Return the [X, Y] coordinate for the center point of the cell that contains the specified text.  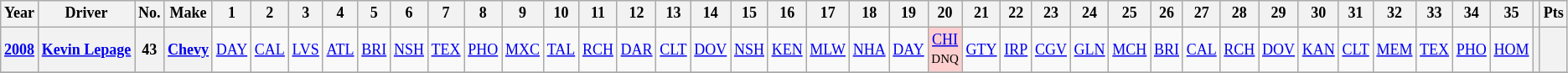
7 [446, 13]
Pts [1554, 13]
26 [1167, 13]
MXC [523, 50]
20 [945, 13]
ATL [340, 50]
5 [374, 13]
30 [1318, 13]
NHA [869, 50]
TAL [561, 50]
35 [1512, 13]
6 [409, 13]
KAN [1318, 50]
19 [908, 13]
10 [561, 13]
No. [149, 13]
1 [231, 13]
LVS [305, 50]
23 [1051, 13]
17 [828, 13]
MEM [1395, 50]
33 [1435, 13]
DAR [637, 50]
GTY [981, 50]
12 [637, 13]
21 [981, 13]
22 [1016, 13]
28 [1239, 13]
KEN [787, 50]
Year [20, 13]
2 [270, 13]
4 [340, 13]
9 [523, 13]
CHIDNQ [945, 50]
HOM [1512, 50]
2008 [20, 50]
29 [1279, 13]
GLN [1089, 50]
13 [674, 13]
Driver [85, 13]
34 [1472, 13]
Kevin Lepage [85, 50]
16 [787, 13]
IRP [1016, 50]
24 [1089, 13]
14 [711, 13]
MLW [828, 50]
CGV [1051, 50]
27 [1202, 13]
3 [305, 13]
43 [149, 50]
Make [189, 13]
Chevy [189, 50]
8 [483, 13]
31 [1356, 13]
15 [749, 13]
11 [598, 13]
18 [869, 13]
32 [1395, 13]
25 [1130, 13]
MCH [1130, 50]
